Pinpoint the cell where the given text exists, returning its (x, y) midpoint coordinate. 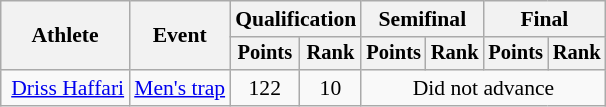
Qualification (296, 19)
Athlete (65, 36)
Final (544, 19)
Driss Haffari (65, 88)
10 (330, 88)
Event (180, 36)
122 (264, 88)
Men's trap (180, 88)
Semifinal (422, 19)
Did not advance (483, 88)
